Provide the [X, Y] coordinate of the cell's center where the given text is located.  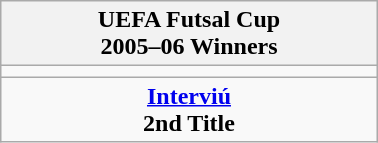
UEFA Futsal Cup 2005–06 Winners [189, 34]
Interviú2nd Title [189, 110]
